Find where the given text appears and provide that cell's center as [X, Y] coordinate. 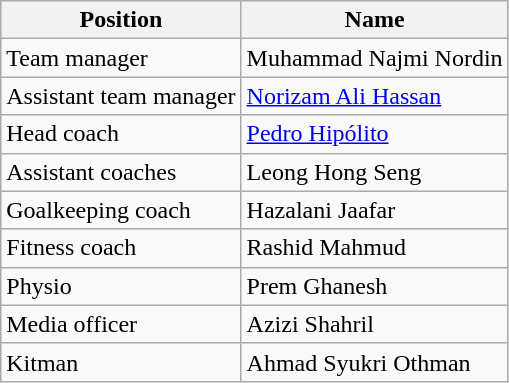
Fitness coach [121, 248]
Position [121, 20]
Name [374, 20]
Assistant coaches [121, 172]
Pedro Hipólito [374, 134]
Assistant team manager [121, 96]
Azizi Shahril [374, 324]
Kitman [121, 362]
Physio [121, 286]
Team manager [121, 58]
Hazalani Jaafar [374, 210]
Rashid Mahmud [374, 248]
Prem Ghanesh [374, 286]
Norizam Ali Hassan [374, 96]
Muhammad Najmi Nordin [374, 58]
Head coach [121, 134]
Media officer [121, 324]
Goalkeeping coach [121, 210]
Ahmad Syukri Othman [374, 362]
Leong Hong Seng [374, 172]
